Detect which cell encompasses the target text, then output its [X, Y] center coordinate. 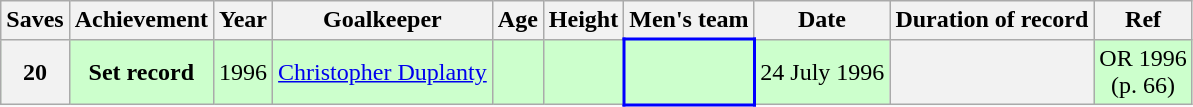
Achievement [141, 20]
Men's team [689, 20]
1996 [244, 72]
Age [518, 20]
20 [35, 72]
Christopher Duplanty [383, 72]
OR 1996(p. 66) [1143, 72]
Ref [1143, 20]
Set record [141, 72]
Saves [35, 20]
Duration of record [992, 20]
Date [822, 20]
24 July 1996 [822, 72]
Year [244, 20]
Height [583, 20]
Goalkeeper [383, 20]
